Identify which cell holds the provided text, then report its [x, y] central coordinate. 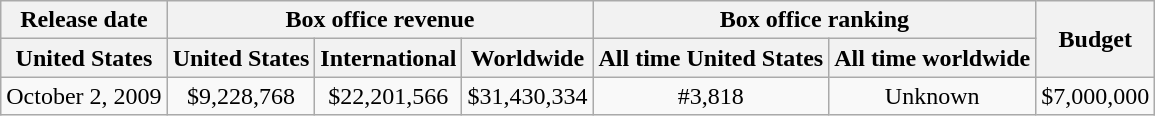
All time worldwide [932, 58]
International [388, 58]
Budget [1096, 39]
$22,201,566 [388, 96]
October 2, 2009 [84, 96]
Release date [84, 20]
Box office ranking [814, 20]
Worldwide [528, 58]
#3,818 [711, 96]
$31,430,334 [528, 96]
$9,228,768 [241, 96]
All time United States [711, 58]
Unknown [932, 96]
$7,000,000 [1096, 96]
Box office revenue [380, 20]
